Pinpoint the cell where the given text exists, returning its [x, y] midpoint coordinate. 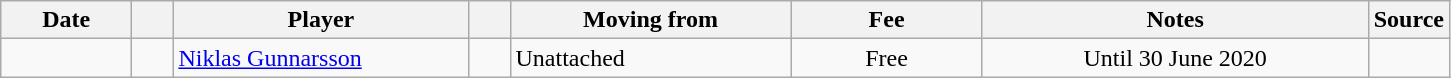
Moving from [650, 20]
Fee [886, 20]
Source [1408, 20]
Unattached [650, 58]
Niklas Gunnarsson [321, 58]
Notes [1175, 20]
Until 30 June 2020 [1175, 58]
Date [66, 20]
Player [321, 20]
Free [886, 58]
